Return [X, Y] of the center of cell containing provided text 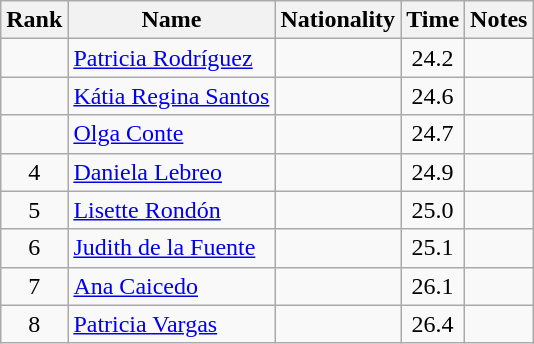
Daniela Lebreo [172, 172]
Lisette Rondón [172, 210]
Time [433, 20]
Olga Conte [172, 134]
5 [34, 210]
24.6 [433, 96]
24.2 [433, 58]
Patricia Vargas [172, 324]
6 [34, 248]
25.1 [433, 248]
25.0 [433, 210]
Name [172, 20]
Kátia Regina Santos [172, 96]
Judith de la Fuente [172, 248]
4 [34, 172]
Ana Caicedo [172, 286]
Nationality [338, 20]
26.1 [433, 286]
24.9 [433, 172]
Patricia Rodríguez [172, 58]
26.4 [433, 324]
24.7 [433, 134]
7 [34, 286]
8 [34, 324]
Rank [34, 20]
Notes [499, 20]
